Find where the given text appears and provide that cell's center as [X, Y] coordinate. 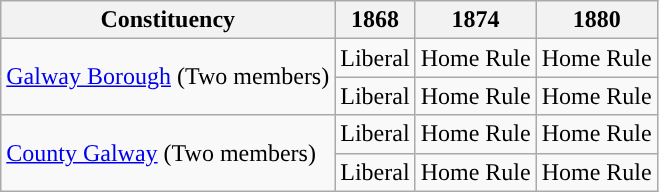
1874 [476, 20]
County Galway (Two members) [168, 153]
1868 [375, 20]
1880 [596, 20]
Constituency [168, 20]
Galway Borough (Two members) [168, 77]
